Provide the (X, Y) coordinate of the cell's center where the given text is located.  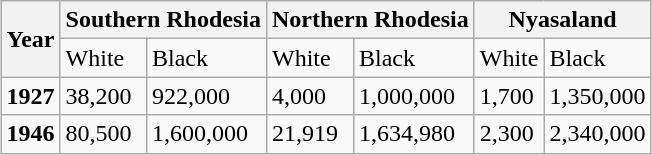
1,000,000 (414, 96)
Nyasaland (562, 20)
2,300 (509, 134)
4,000 (310, 96)
80,500 (103, 134)
21,919 (310, 134)
922,000 (206, 96)
1,700 (509, 96)
Southern Rhodesia (163, 20)
1946 (30, 134)
2,340,000 (598, 134)
38,200 (103, 96)
1,634,980 (414, 134)
1,350,000 (598, 96)
Northern Rhodesia (370, 20)
Year (30, 39)
1,600,000 (206, 134)
1927 (30, 96)
